Locate the cell with the specified text and output its (x, y) center coordinate. 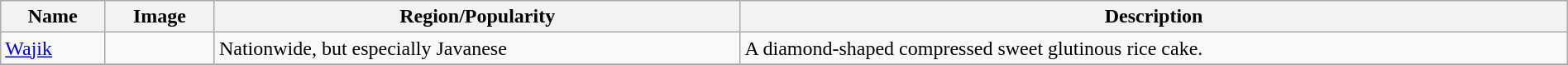
Description (1154, 17)
Region/Popularity (477, 17)
Name (53, 17)
Wajik (53, 48)
Image (160, 17)
Nationwide, but especially Javanese (477, 48)
A diamond-shaped compressed sweet glutinous rice cake. (1154, 48)
